Locate the cell with the specified text and output its (x, y) center coordinate. 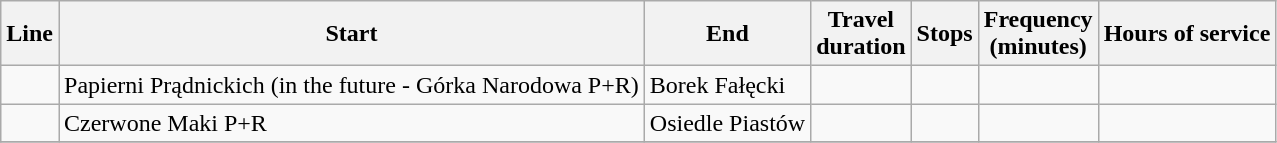
Papierni Prądnickich (in the future - Górka Narodowa P+R) (351, 85)
Frequency(minutes) (1038, 34)
Osiedle Piastów (727, 123)
Hours of service (1187, 34)
Travelduration (861, 34)
Stops (944, 34)
Line (30, 34)
Borek Fałęcki (727, 85)
Start (351, 34)
Czerwone Maki P+R (351, 123)
End (727, 34)
